Locate the cell with the specified text and output its (x, y) center coordinate. 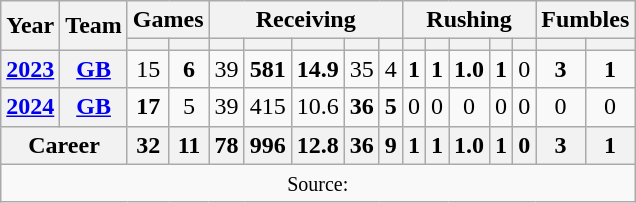
Team (94, 26)
6 (189, 69)
Receiving (306, 20)
4 (390, 69)
78 (226, 145)
2024 (30, 107)
415 (268, 107)
Source: (318, 183)
9 (390, 145)
Career (64, 145)
15 (148, 69)
32 (148, 145)
11 (189, 145)
Games (168, 20)
996 (268, 145)
14.9 (318, 69)
Fumbles (586, 20)
17 (148, 107)
35 (362, 69)
2023 (30, 69)
10.6 (318, 107)
Rushing (468, 20)
581 (268, 69)
12.8 (318, 145)
Year (30, 26)
